Pinpoint the cell where the given text exists, returning its [X, Y] midpoint coordinate. 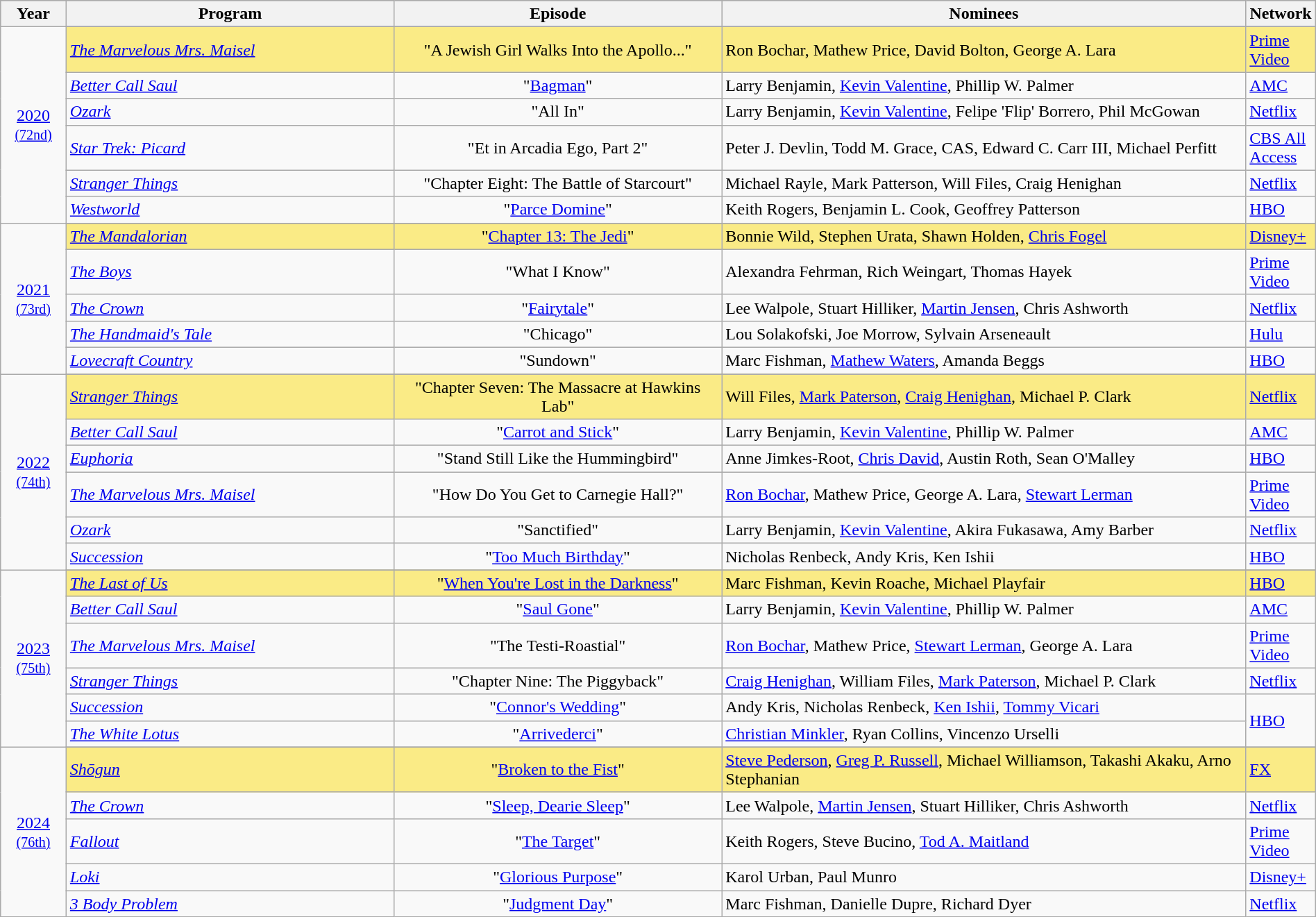
Karol Urban, Paul Munro [984, 877]
Ron Bochar, Mathew Price, George A. Lara, Stewart Lerman [984, 494]
Nominees [984, 14]
"The Testi-Roastial" [557, 646]
Network [1281, 14]
Lovecraft Country [230, 360]
Ron Bochar, Mathew Price, David Bolton, George A. Lara [984, 50]
"Chapter Nine: The Piggyback" [557, 681]
Star Trek: Picard [230, 147]
Larry Benjamin, Kevin Valentine, Akira Fukasawa, Amy Barber [984, 530]
Shōgun [230, 769]
Marc Fishman, Kevin Roache, Michael Playfair [984, 583]
Peter J. Devlin, Todd M. Grace, CAS, Edward C. Carr III, Michael Perfitt [984, 147]
"Sleep, Dearie Sleep" [557, 805]
"Carrot and Stick" [557, 432]
2020(72nd) [33, 125]
"Sanctified" [557, 530]
"Glorious Purpose" [557, 877]
Keith Rogers, Steve Bucino, Tod A. Maitland [984, 841]
The Mandalorian [230, 236]
Steve Pederson, Greg P. Russell, Michael Williamson, Takashi Akaku, Arno Stephanian [984, 769]
"All In" [557, 112]
Year [33, 14]
"The Target" [557, 841]
Craig Henighan, William Files, Mark Paterson, Michael P. Clark [984, 681]
"Chapter 13: The Jedi" [557, 236]
"Et in Arcadia Ego, Part 2" [557, 147]
2024(76th) [33, 832]
2022(74th) [33, 471]
Ron Bochar, Mathew Price, Stewart Lerman, George A. Lara [984, 646]
"Chicago" [557, 334]
2023(75th) [33, 658]
"A Jewish Girl Walks Into the Apollo..." [557, 50]
Andy Kris, Nicholas Renbeck, Ken Ishii, Tommy Vicari [984, 707]
"Saul Gone" [557, 609]
"Parce Domine" [557, 210]
"Chapter Eight: The Battle of Starcourt" [557, 183]
Lee Walpole, Stuart Hilliker, Martin Jensen, Chris Ashworth [984, 308]
The Boys [230, 272]
Anne Jimkes-Root, Chris David, Austin Roth, Sean O'Malley [984, 459]
FX [1281, 769]
Alexandra Fehrman, Rich Weingart, Thomas Hayek [984, 272]
"When You're Lost in the Darkness" [557, 583]
Episode [557, 14]
Larry Benjamin, Kevin Valentine, Felipe 'Flip' Borrero, Phil McGowan [984, 112]
"Arrivederci" [557, 734]
Keith Rogers, Benjamin L. Cook, Geoffrey Patterson [984, 210]
Loki [230, 877]
"Chapter Seven: The Massacre at Hawkins Lab" [557, 396]
Lee Walpole, Martin Jensen, Stuart Hilliker, Chris Ashworth [984, 805]
Westworld [230, 210]
Fallout [230, 841]
"Broken to the Fist" [557, 769]
"Stand Still Like the Hummingbird" [557, 459]
Program [230, 14]
The Last of Us [230, 583]
Hulu [1281, 334]
2021(73rd) [33, 298]
Will Files, Mark Paterson, Craig Henighan, Michael P. Clark [984, 396]
"Too Much Birthday" [557, 557]
Nicholas Renbeck, Andy Kris, Ken Ishii [984, 557]
"Sundown" [557, 360]
"How Do You Get to Carnegie Hall?" [557, 494]
The White Lotus [230, 734]
Bonnie Wild, Stephen Urata, Shawn Holden, Chris Fogel [984, 236]
Michael Rayle, Mark Patterson, Will Files, Craig Henighan [984, 183]
Christian Minkler, Ryan Collins, Vincenzo Urselli [984, 734]
3 Body Problem [230, 903]
Marc Fishman, Mathew Waters, Amanda Beggs [984, 360]
"What I Know" [557, 272]
"Connor's Wedding" [557, 707]
The Handmaid's Tale [230, 334]
Marc Fishman, Danielle Dupre, Richard Dyer [984, 903]
Lou Solakofski, Joe Morrow, Sylvain Arseneault [984, 334]
Euphoria [230, 459]
"Fairytale" [557, 308]
"Judgment Day" [557, 903]
"Bagman" [557, 85]
CBS All Access [1281, 147]
